Detect which cell encompasses the target text, then output its (X, Y) center coordinate. 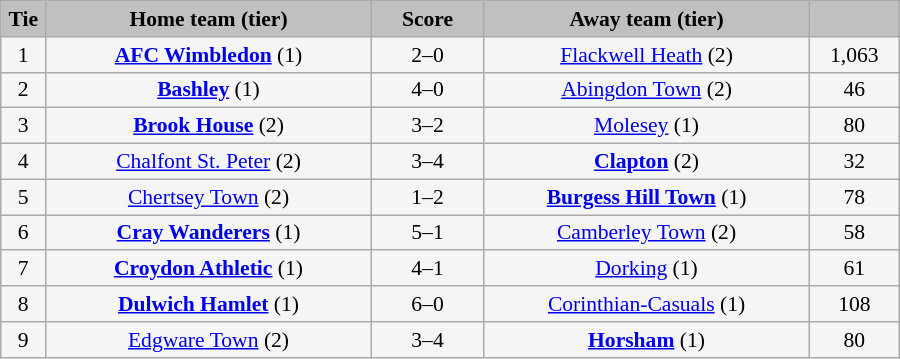
Flackwell Heath (2) (647, 55)
2–0 (427, 55)
1 (24, 55)
Cray Wanderers (1) (209, 233)
6–0 (427, 304)
1,063 (854, 55)
3–2 (427, 126)
Home team (tier) (209, 19)
9 (24, 340)
46 (854, 90)
Burgess Hill Town (1) (647, 197)
4 (24, 162)
3 (24, 126)
Tie (24, 19)
Chertsey Town (2) (209, 197)
Bashley (1) (209, 90)
78 (854, 197)
61 (854, 269)
1–2 (427, 197)
Molesey (1) (647, 126)
32 (854, 162)
Dorking (1) (647, 269)
4–1 (427, 269)
Croydon Athletic (1) (209, 269)
Abingdon Town (2) (647, 90)
Chalfont St. Peter (2) (209, 162)
Camberley Town (2) (647, 233)
4–0 (427, 90)
Dulwich Hamlet (1) (209, 304)
Horsham (1) (647, 340)
5 (24, 197)
6 (24, 233)
5–1 (427, 233)
58 (854, 233)
Corinthian-Casuals (1) (647, 304)
7 (24, 269)
2 (24, 90)
Brook House (2) (209, 126)
108 (854, 304)
AFC Wimbledon (1) (209, 55)
Away team (tier) (647, 19)
Edgware Town (2) (209, 340)
Clapton (2) (647, 162)
8 (24, 304)
Score (427, 19)
